Locate the cell with the specified text and output its [X, Y] center coordinate. 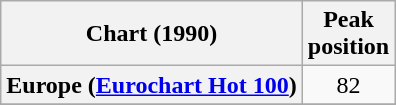
Peakposition [348, 34]
Europe (Eurochart Hot 100) [152, 85]
Chart (1990) [152, 34]
82 [348, 85]
